Detect which cell encompasses the target text, then output its (X, Y) center coordinate. 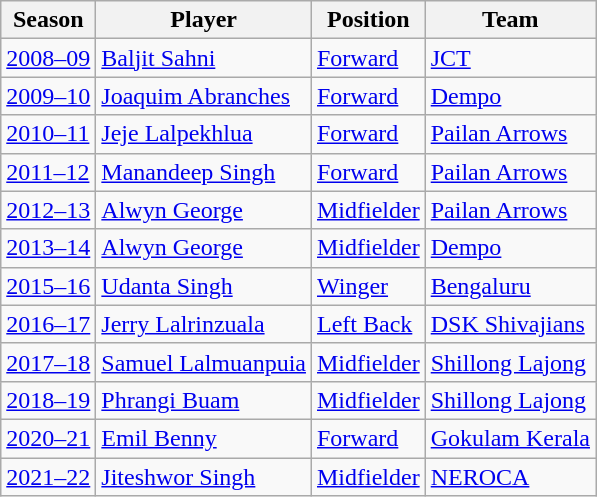
Season (48, 20)
Manandeep Singh (204, 172)
2021–22 (48, 477)
DSK Shivajians (510, 324)
Bengaluru (510, 286)
2017–18 (48, 362)
2018–19 (48, 400)
2010–11 (48, 134)
NEROCA (510, 477)
Gokulam Kerala (510, 438)
Udanta Singh (204, 286)
2012–13 (48, 210)
JCT (510, 58)
Left Back (368, 324)
2011–12 (48, 172)
2008–09 (48, 58)
Baljit Sahni (204, 58)
Phrangi Buam (204, 400)
2013–14 (48, 248)
Jerry Lalrinzuala (204, 324)
Jiteshwor Singh (204, 477)
Joaquim Abranches (204, 96)
Samuel Lalmuanpuia (204, 362)
Emil Benny (204, 438)
Team (510, 20)
2015–16 (48, 286)
Jeje Lalpekhlua (204, 134)
Position (368, 20)
2009–10 (48, 96)
Winger (368, 286)
2020–21 (48, 438)
2016–17 (48, 324)
Player (204, 20)
